Extract the (x, y) coordinate from the center of the cell holding the provided text.  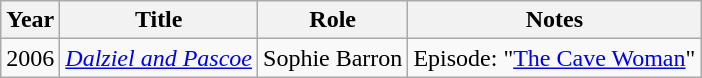
Role (333, 20)
Dalziel and Pascoe (159, 58)
Notes (554, 20)
2006 (30, 58)
Episode: "The Cave Woman" (554, 58)
Sophie Barron (333, 58)
Year (30, 20)
Title (159, 20)
